Extract the [x, y] coordinate from the center of the cell holding the provided text.  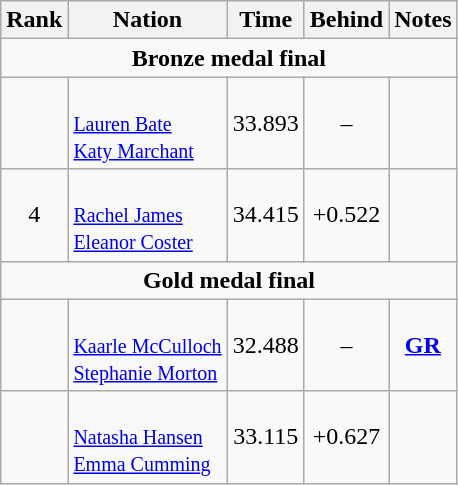
Time [266, 20]
33.893 [266, 123]
34.415 [266, 215]
Notes [423, 20]
Rank [34, 20]
+0.522 [346, 215]
4 [34, 215]
GR [423, 345]
Gold medal final [229, 280]
Kaarle McCullochStephanie Morton [148, 345]
Behind [346, 20]
Nation [148, 20]
Rachel JamesEleanor Coster [148, 215]
32.488 [266, 345]
33.115 [266, 437]
+0.627 [346, 437]
Lauren BateKaty Marchant [148, 123]
Bronze medal final [229, 58]
Natasha HansenEmma Cumming [148, 437]
